Pinpoint the cell where the given text exists, returning its (x, y) midpoint coordinate. 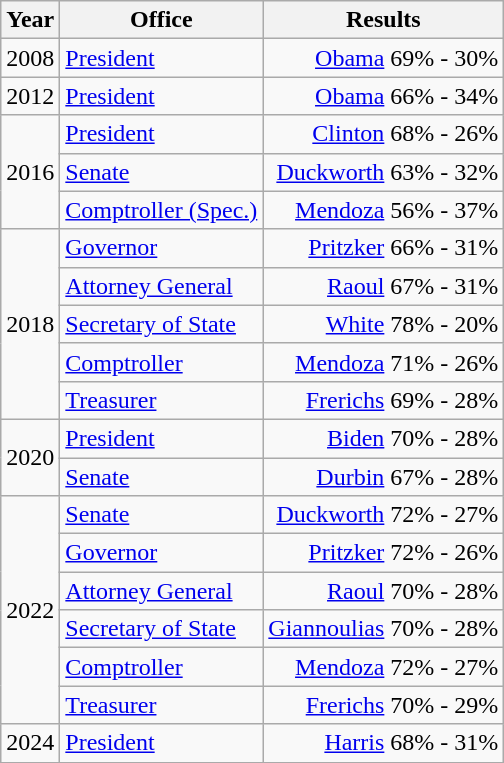
Frerichs 69% - 28% (384, 400)
2018 (30, 324)
Frerichs 70% - 29% (384, 705)
Mendoza 72% - 27% (384, 667)
Mendoza 71% - 26% (384, 362)
Pritzker 72% - 26% (384, 553)
2022 (30, 610)
White 78% - 20% (384, 324)
Raoul 70% - 28% (384, 591)
Year (30, 20)
Raoul 67% - 31% (384, 286)
Harris 68% - 31% (384, 743)
Giannoulias 70% - 28% (384, 629)
Comptroller (Spec.) (162, 210)
Office (162, 20)
2008 (30, 58)
Durbin 67% - 28% (384, 477)
Results (384, 20)
Obama 66% - 34% (384, 96)
Obama 69% - 30% (384, 58)
Duckworth 72% - 27% (384, 515)
Clinton 68% - 26% (384, 134)
2020 (30, 457)
Pritzker 66% - 31% (384, 248)
2012 (30, 96)
Duckworth 63% - 32% (384, 172)
2024 (30, 743)
Biden 70% - 28% (384, 438)
2016 (30, 172)
Mendoza 56% - 37% (384, 210)
